Scan for the cell matching the given text and deliver its [X, Y] coordinate at center. 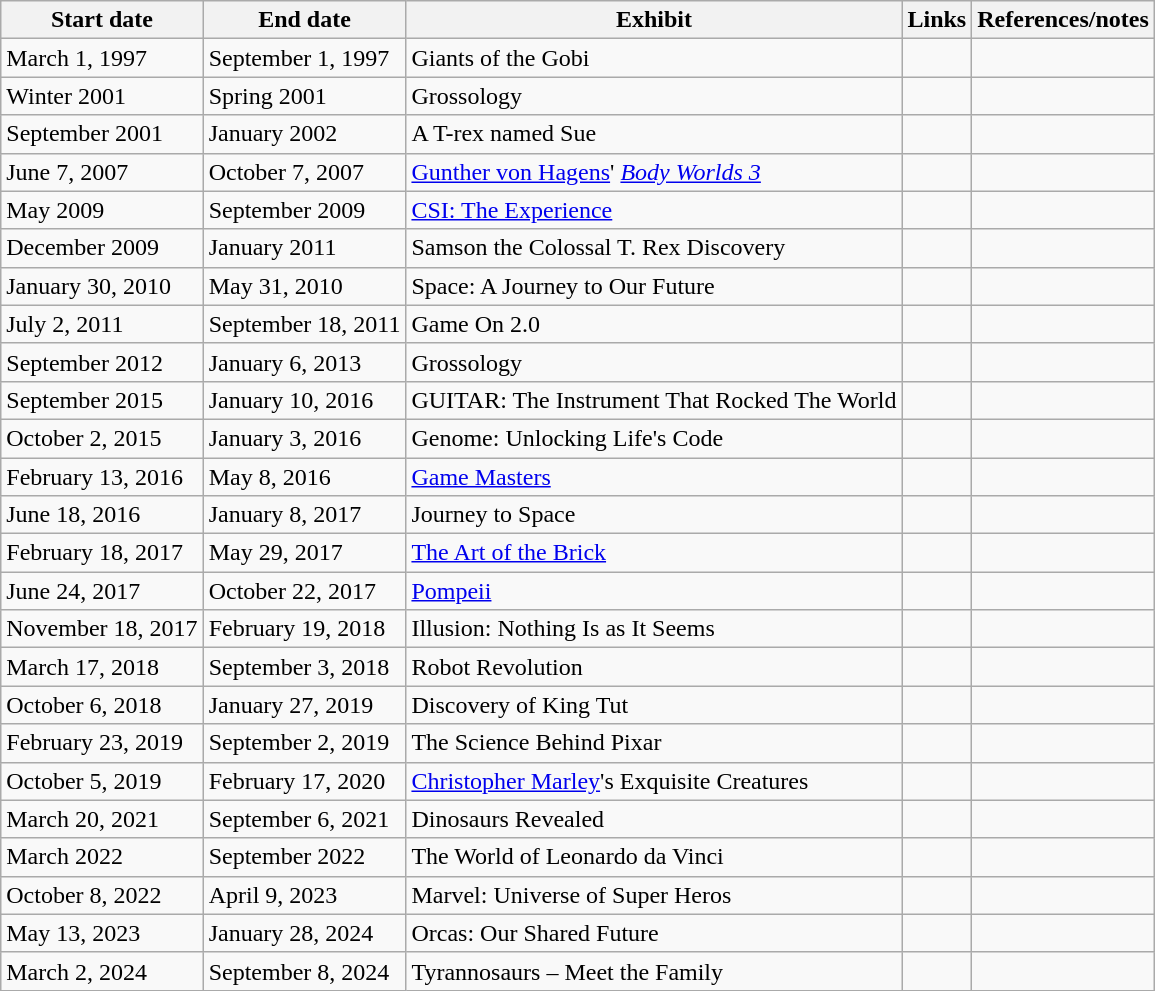
A T-rex named Sue [654, 134]
September 6, 2021 [304, 819]
January 10, 2016 [304, 400]
March 2, 2024 [102, 971]
October 7, 2007 [304, 172]
March 2022 [102, 857]
Tyrannosaurs – Meet the Family [654, 971]
October 8, 2022 [102, 895]
GUITAR: The Instrument That Rocked The World [654, 400]
January 27, 2019 [304, 705]
January 28, 2024 [304, 933]
May 2009 [102, 210]
April 9, 2023 [304, 895]
March 20, 2021 [102, 819]
September 1, 1997 [304, 58]
September 2015 [102, 400]
The Science Behind Pixar [654, 743]
October 2, 2015 [102, 438]
Start date [102, 20]
September 18, 2011 [304, 324]
May 13, 2023 [102, 933]
February 17, 2020 [304, 781]
December 2009 [102, 248]
Spring 2001 [304, 96]
Samson the Colossal T. Rex Discovery [654, 248]
Game On 2.0 [654, 324]
October 6, 2018 [102, 705]
January 3, 2016 [304, 438]
March 1, 1997 [102, 58]
February 23, 2019 [102, 743]
February 13, 2016 [102, 477]
Pompeii [654, 591]
February 19, 2018 [304, 629]
Orcas: Our Shared Future [654, 933]
January 2002 [304, 134]
End date [304, 20]
September 3, 2018 [304, 667]
The World of Leonardo da Vinci [654, 857]
Christopher Marley's Exquisite Creatures [654, 781]
References/notes [1064, 20]
Space: A Journey to Our Future [654, 286]
September 2, 2019 [304, 743]
Giants of the Gobi [654, 58]
June 18, 2016 [102, 515]
June 7, 2007 [102, 172]
March 17, 2018 [102, 667]
Dinosaurs Revealed [654, 819]
November 18, 2017 [102, 629]
Links [937, 20]
Discovery of King Tut [654, 705]
CSI: The Experience [654, 210]
Illusion: Nothing Is as It Seems [654, 629]
May 8, 2016 [304, 477]
October 22, 2017 [304, 591]
January 30, 2010 [102, 286]
February 18, 2017 [102, 553]
The Art of the Brick [654, 553]
January 8, 2017 [304, 515]
Robot Revolution [654, 667]
Gunther von Hagens' Body Worlds 3 [654, 172]
Exhibit [654, 20]
September 2012 [102, 362]
Winter 2001 [102, 96]
June 24, 2017 [102, 591]
September 2022 [304, 857]
September 2001 [102, 134]
Journey to Space [654, 515]
July 2, 2011 [102, 324]
May 31, 2010 [304, 286]
October 5, 2019 [102, 781]
May 29, 2017 [304, 553]
Genome: Unlocking Life's Code [654, 438]
September 2009 [304, 210]
January 2011 [304, 248]
September 8, 2024 [304, 971]
Marvel: Universe of Super Heros [654, 895]
Game Masters [654, 477]
January 6, 2013 [304, 362]
